Determine the [X, Y] coordinate at the center of the cell enclosing the given text.  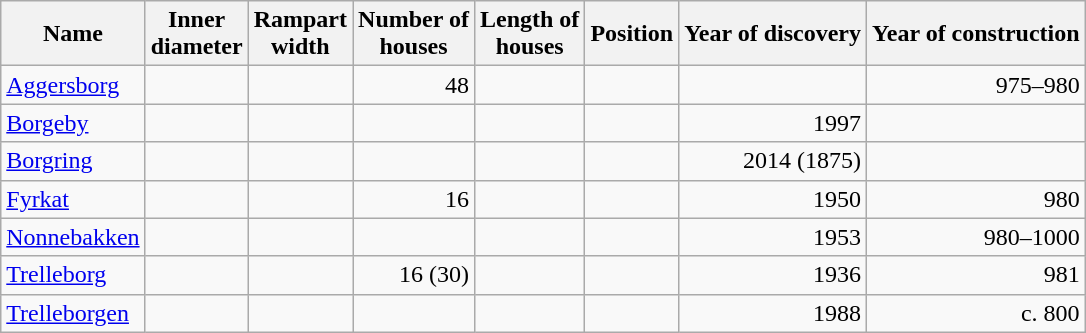
48 [414, 85]
981 [976, 275]
Name [73, 34]
Year of discovery [773, 34]
1950 [773, 199]
Position [632, 34]
1936 [773, 275]
975–980 [976, 85]
Innerdiameter [196, 34]
1997 [773, 123]
Trelleborg [73, 275]
980 [976, 199]
Trelleborgen [73, 313]
Borgeby [73, 123]
Nonnebakken [73, 237]
2014 (1875) [773, 161]
Borgring [73, 161]
c. 800 [976, 313]
1953 [773, 237]
Rampartwidth [300, 34]
Year of construction [976, 34]
980–1000 [976, 237]
Number ofhouses [414, 34]
16 (30) [414, 275]
Fyrkat [73, 199]
Aggersborg [73, 85]
16 [414, 199]
Length ofhouses [529, 34]
1988 [773, 313]
